Pinpoint the cell where the given text exists, returning its [X, Y] midpoint coordinate. 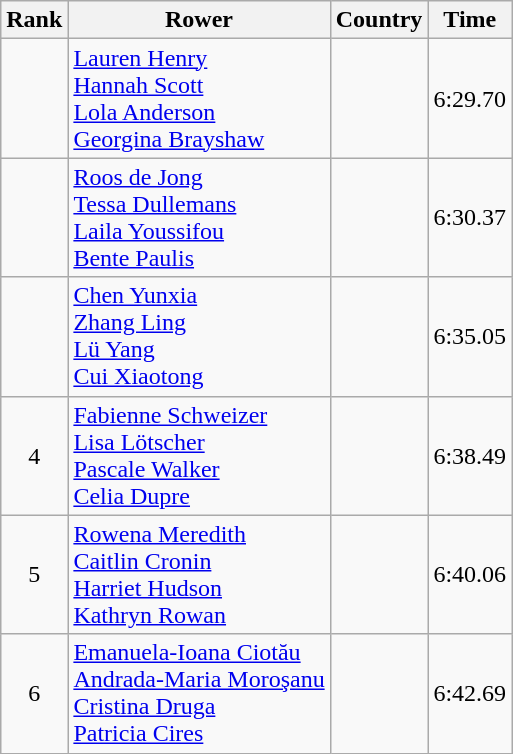
6:30.37 [470, 218]
6:40.06 [470, 574]
Country [379, 20]
6:29.70 [470, 98]
4 [34, 456]
Emanuela-Ioana CiotăuAndrada-Maria MoroşanuCristina DrugaPatricia Cires [199, 694]
Rowena MeredithCaitlin CroninHarriet HudsonKathryn Rowan [199, 574]
6:38.49 [470, 456]
Rank [34, 20]
6:35.05 [470, 336]
Lauren HenryHannah ScottLola AndersonGeorgina Brayshaw [199, 98]
Rower [199, 20]
6:42.69 [470, 694]
5 [34, 574]
Chen YunxiaZhang LingLü YangCui Xiaotong [199, 336]
Fabienne SchweizerLisa LötscherPascale WalkerCelia Dupre [199, 456]
6 [34, 694]
Roos de JongTessa DullemansLaila YoussifouBente Paulis [199, 218]
Time [470, 20]
